Identify which cell holds the provided text, then report its (x, y) central coordinate. 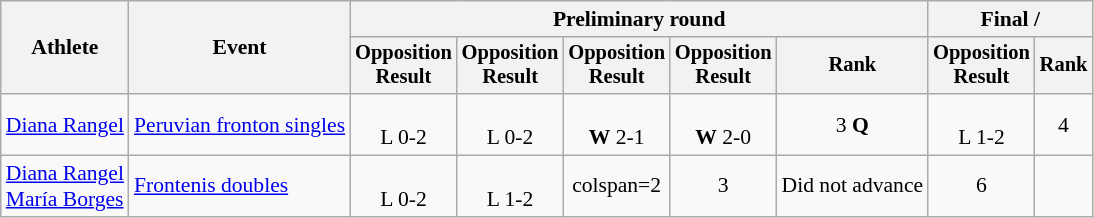
Athlete (65, 48)
colspan=2 (616, 186)
Diana RangelMaría Borges (65, 186)
3 (724, 186)
Diana Rangel (65, 124)
6 (982, 186)
3 Q (853, 124)
Did not advance (853, 186)
Peruvian fronton singles (240, 124)
Event (240, 48)
W 2-1 (616, 124)
Frontenis doubles (240, 186)
Final / (1010, 19)
W 2-0 (724, 124)
Preliminary round (639, 19)
4 (1064, 124)
